Output the [x, y] coordinate of the center of the cell containing the given text.  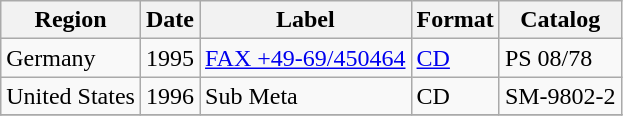
SM-9802-2 [560, 96]
Sub Meta [306, 96]
United States [71, 96]
Format [455, 20]
Label [306, 20]
FAX +49-69/450464 [306, 58]
Germany [71, 58]
PS 08/78 [560, 58]
1996 [170, 96]
Catalog [560, 20]
Region [71, 20]
1995 [170, 58]
Date [170, 20]
